Capture the cell that displays the provided text and extract its (X, Y) central coordinate. 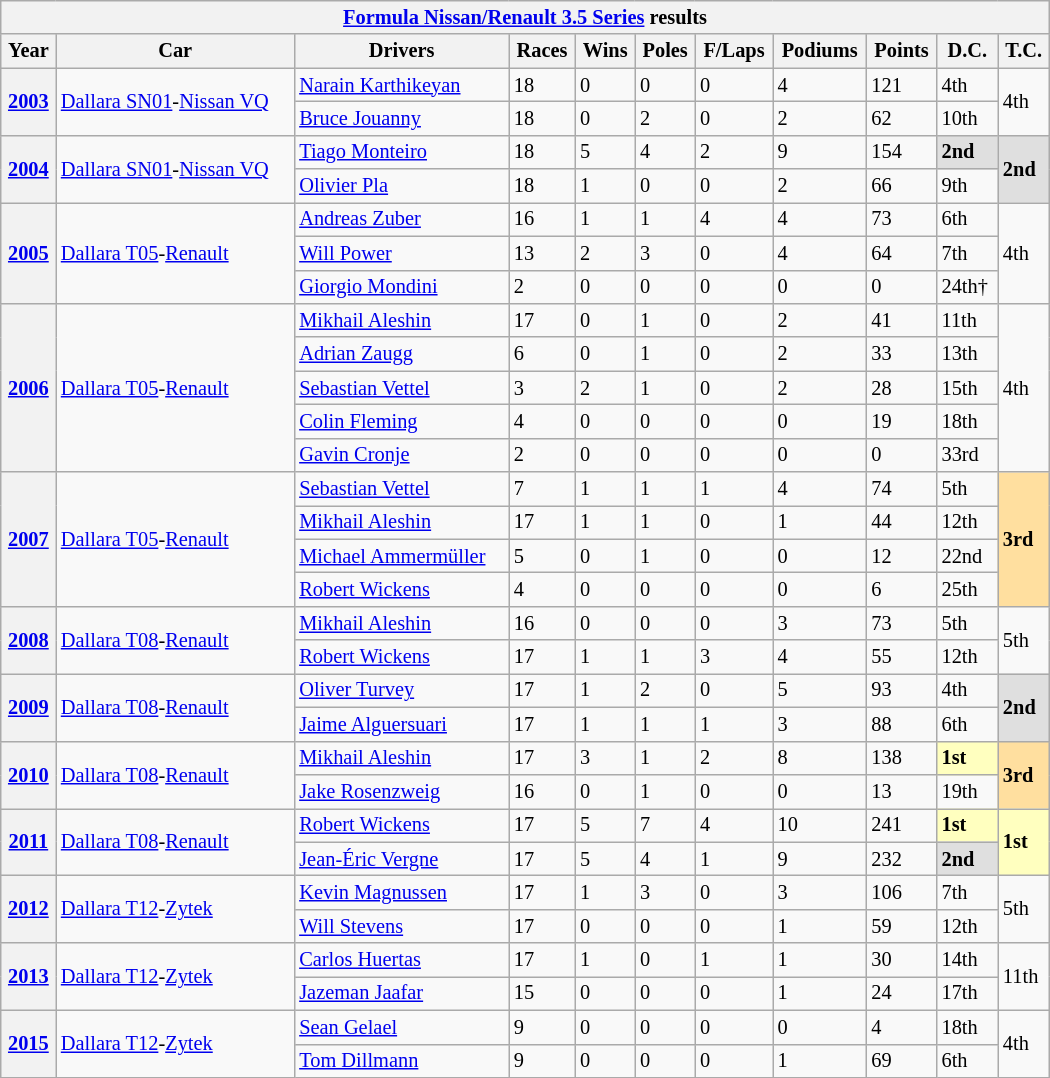
Wins (605, 51)
138 (901, 758)
F/Laps (734, 51)
2009 (28, 706)
24th† (968, 287)
22nd (968, 556)
12 (901, 556)
Gavin Cronje (402, 455)
Andreas Zuber (402, 219)
Kevin Magnussen (402, 892)
Jake Rosenzweig (402, 791)
19th (968, 791)
44 (901, 522)
64 (901, 253)
Carlos Huertas (402, 960)
106 (901, 892)
Olivier Pla (402, 186)
232 (901, 859)
62 (901, 118)
Will Stevens (402, 926)
25th (968, 589)
154 (901, 152)
Points (901, 51)
Colin Fleming (402, 421)
2012 (28, 908)
2007 (28, 540)
Jazeman Jaafar (402, 993)
66 (901, 186)
2010 (28, 774)
Sean Gelael (402, 1027)
Bruce Jouanny (402, 118)
2011 (28, 842)
Year (28, 51)
2006 (28, 387)
14th (968, 960)
15 (542, 993)
28 (901, 388)
10th (968, 118)
41 (901, 320)
Adrian Zaugg (402, 354)
17th (968, 993)
2013 (28, 976)
8 (820, 758)
Jean-Éric Vergne (402, 859)
30 (901, 960)
Tiago Monteiro (402, 152)
D.C. (968, 51)
19 (901, 421)
69 (901, 1061)
241 (901, 825)
Poles (665, 51)
Drivers (402, 51)
93 (901, 690)
T.C. (1024, 51)
Car (175, 51)
55 (901, 657)
10 (820, 825)
Podiums (820, 51)
Jaime Alguersuari (402, 724)
15th (968, 388)
74 (901, 489)
2005 (28, 252)
121 (901, 85)
24 (901, 993)
2003 (28, 102)
Will Power (402, 253)
9th (968, 186)
33rd (968, 455)
13th (968, 354)
2015 (28, 1044)
33 (901, 354)
59 (901, 926)
Formula Nissan/Renault 3.5 Series results (525, 17)
Races (542, 51)
Giorgio Mondini (402, 287)
2008 (28, 640)
Tom Dillmann (402, 1061)
Narain Karthikeyan (402, 85)
88 (901, 724)
Oliver Turvey (402, 690)
Michael Ammermüller (402, 556)
2004 (28, 168)
